Output the [x, y] coordinate of the center of the cell containing the given text.  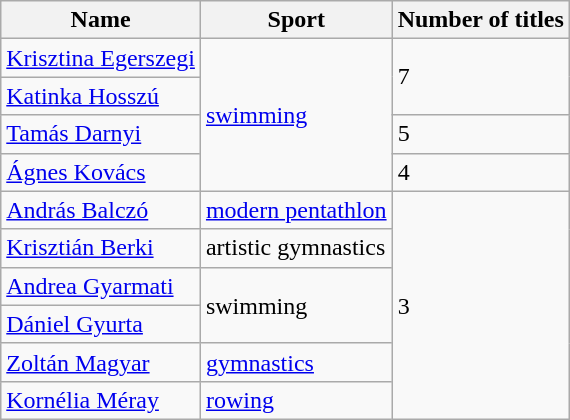
artistic gymnastics [296, 248]
rowing [296, 400]
gymnastics [296, 362]
Katinka Hosszú [101, 96]
Dániel Gyurta [101, 324]
Ágnes Kovács [101, 172]
5 [480, 134]
Number of titles [480, 20]
modern pentathlon [296, 210]
Krisztián Berki [101, 248]
Sport [296, 20]
Andrea Gyarmati [101, 286]
Tamás Darnyi [101, 134]
Zoltán Magyar [101, 362]
Name [101, 20]
András Balczó [101, 210]
Kornélia Méray [101, 400]
Krisztina Egerszegi [101, 58]
7 [480, 77]
3 [480, 305]
4 [480, 172]
